Find where the given text appears and provide that cell's center as (x, y) coordinate. 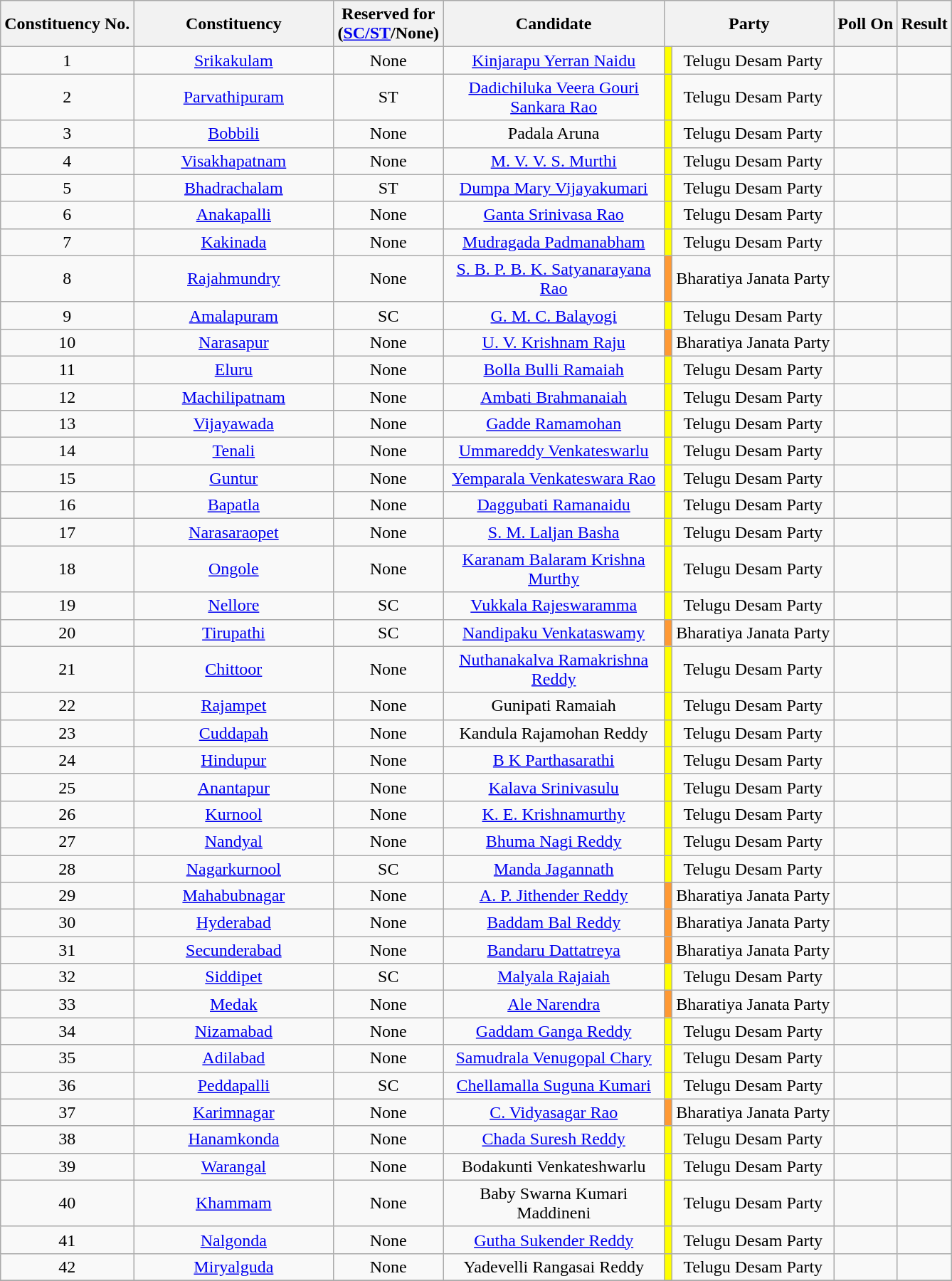
30 (67, 923)
Siddipet (233, 977)
1 (67, 60)
15 (67, 478)
Reserved for(SC/ST/None) (388, 24)
Gutha Sukender Reddy (554, 1240)
Amalapuram (233, 315)
32 (67, 977)
Baby Swarna Kumari Maddineni (554, 1203)
Chada Suresh Reddy (554, 1139)
27 (67, 841)
26 (67, 814)
7 (67, 242)
Nellore (233, 606)
Vijayawada (233, 424)
Kurnool (233, 814)
Kakinada (233, 242)
Bhuma Nagi Reddy (554, 841)
Result (924, 24)
Bandaru Dattatreya (554, 950)
9 (67, 315)
10 (67, 342)
Ale Narendra (554, 1004)
Bobbili (233, 134)
Kandula Rajamohan Reddy (554, 733)
Manda Jagannath (554, 869)
Ongole (233, 569)
16 (67, 505)
S. B. P. B. K. Satyanarayana Rao (554, 279)
Bolla Bulli Ramaiah (554, 369)
Mudragada Padmanabham (554, 242)
Hyderabad (233, 923)
3 (67, 134)
14 (67, 451)
Parvathipuram (233, 97)
41 (67, 1240)
K. E. Krishnamurthy (554, 814)
Bhadrachalam (233, 188)
Nuthanakalva Ramakrishna Reddy (554, 669)
Daggubati Ramanaidu (554, 505)
Chittoor (233, 669)
6 (67, 215)
28 (67, 869)
G. M. C. Balayogi (554, 315)
Nandyal (233, 841)
Padala Aruna (554, 134)
Ummareddy Venkateswarlu (554, 451)
23 (67, 733)
33 (67, 1004)
Hanamkonda (233, 1139)
29 (67, 896)
Constituency No. (67, 24)
24 (67, 760)
Malyala Rajaiah (554, 977)
37 (67, 1112)
Dumpa Mary Vijayakumari (554, 188)
Tirupathi (233, 633)
Yadevelli Rangasai Reddy (554, 1267)
5 (67, 188)
36 (67, 1085)
38 (67, 1139)
18 (67, 569)
M. V. V. S. Murthi (554, 161)
Secunderabad (233, 950)
Poll On (865, 24)
Bodakunti Venkateshwarlu (554, 1166)
20 (67, 633)
22 (67, 706)
Anantapur (233, 787)
B K Parthasarathi (554, 760)
Candidate (554, 24)
Baddam Bal Reddy (554, 923)
Mahabubnagar (233, 896)
Yemparala Venkateswara Rao (554, 478)
19 (67, 606)
Miryalguda (233, 1267)
Narasaraopet (233, 532)
Gadde Ramamohan (554, 424)
Constituency (233, 24)
25 (67, 787)
Kalava Srinivasulu (554, 787)
34 (67, 1031)
35 (67, 1058)
Nandipaku Venkataswamy (554, 633)
31 (67, 950)
Cuddapah (233, 733)
Eluru (233, 369)
Peddapalli (233, 1085)
U. V. Krishnam Raju (554, 342)
Ambati Brahmanaiah (554, 396)
Samudrala Venugopal Chary (554, 1058)
Medak (233, 1004)
Chellamalla Suguna Kumari (554, 1085)
Rajahmundry (233, 279)
Vukkala Rajeswaramma (554, 606)
C. Vidyasagar Rao (554, 1112)
Anakapalli (233, 215)
39 (67, 1166)
Guntur (233, 478)
11 (67, 369)
Srikakulam (233, 60)
12 (67, 396)
Party (749, 24)
Khammam (233, 1203)
Hindupur (233, 760)
Tenali (233, 451)
Ganta Srinivasa Rao (554, 215)
8 (67, 279)
21 (67, 669)
40 (67, 1203)
Gunipati Ramaiah (554, 706)
A. P. Jithender Reddy (554, 896)
Bapatla (233, 505)
Kinjarapu Yerran Naidu (554, 60)
Adilabad (233, 1058)
17 (67, 532)
Karimnagar (233, 1112)
Warangal (233, 1166)
4 (67, 161)
Rajampet (233, 706)
13 (67, 424)
Gaddam Ganga Reddy (554, 1031)
Nalgonda (233, 1240)
Nagarkurnool (233, 869)
42 (67, 1267)
Narasapur (233, 342)
Dadichiluka Veera Gouri Sankara Rao (554, 97)
Machilipatnam (233, 396)
Nizamabad (233, 1031)
2 (67, 97)
S. M. Laljan Basha (554, 532)
Visakhapatnam (233, 161)
Karanam Balaram Krishna Murthy (554, 569)
